Provide the [x, y] coordinate of the cell's center where the given text is located.  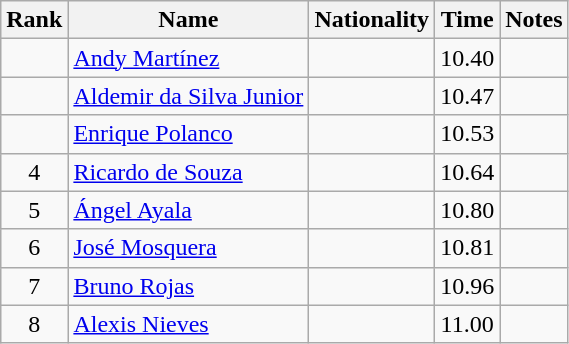
José Mosquera [188, 248]
Alexis Nieves [188, 324]
Time [468, 20]
Bruno Rojas [188, 286]
Enrique Polanco [188, 134]
Aldemir da Silva Junior [188, 96]
10.47 [468, 96]
Name [188, 20]
7 [34, 286]
10.96 [468, 286]
10.81 [468, 248]
Rank [34, 20]
10.64 [468, 172]
Ricardo de Souza [188, 172]
5 [34, 210]
10.40 [468, 58]
Nationality [372, 20]
Notes [534, 20]
Andy Martínez [188, 58]
8 [34, 324]
Ángel Ayala [188, 210]
10.80 [468, 210]
4 [34, 172]
6 [34, 248]
10.53 [468, 134]
11.00 [468, 324]
